Output the [X, Y] coordinate of the center of the cell containing the given text.  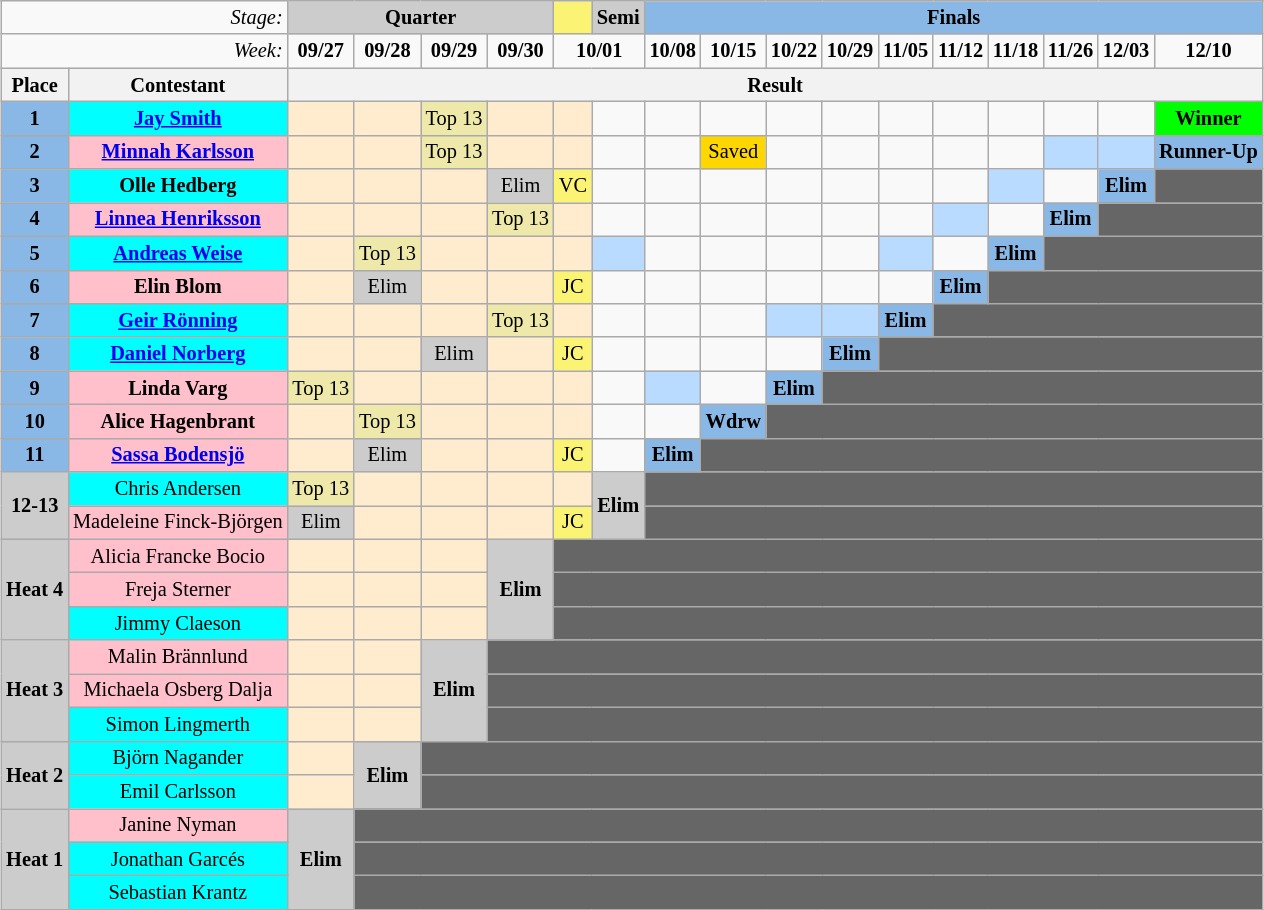
Malin Brännlund [178, 657]
Alice Hagenbrant [178, 421]
09/28 [388, 51]
Result [776, 85]
4 [34, 219]
Saved [734, 152]
Heat 2 [34, 774]
Sassa Bodensjö [178, 455]
Contestant [178, 85]
Finals [954, 17]
11/12 [960, 51]
09/30 [520, 51]
6 [34, 287]
Heat 1 [34, 858]
Minnah Karlsson [178, 152]
1 [34, 118]
11/18 [1016, 51]
10 [34, 421]
11 [34, 455]
Daniel Norberg [178, 354]
VC [573, 186]
Quarter [421, 17]
Geir Rönning [178, 320]
Heat 4 [34, 590]
10/01 [600, 51]
Elin Blom [178, 287]
Freja Sterner [178, 589]
Björn Nagander [178, 758]
3 [34, 186]
Jay Smith [178, 118]
12/03 [1126, 51]
Place [34, 85]
10/22 [794, 51]
Heat 3 [34, 690]
Andreas Weise [178, 253]
Winner [1208, 118]
2 [34, 152]
8 [34, 354]
Michaela Osberg Dalja [178, 690]
Wdrw [734, 421]
Chris Andersen [178, 489]
9 [34, 388]
Jonathan Garcés [178, 859]
Stage: [144, 17]
Alicia Francke Bocio [178, 556]
12/10 [1208, 51]
11/05 [906, 51]
Madeleine Finck-Björgen [178, 522]
10/29 [850, 51]
Semi [618, 17]
Janine Nyman [178, 825]
Olle Hedberg [178, 186]
11/26 [1070, 51]
12-13 [34, 506]
5 [34, 253]
Linda Varg [178, 388]
Emil Carlsson [178, 791]
Linnea Henriksson [178, 219]
7 [34, 320]
Simon Lingmerth [178, 724]
09/29 [454, 51]
Sebastian Krantz [178, 892]
10/15 [734, 51]
Week: [144, 51]
Runner-Up [1208, 152]
Jimmy Claeson [178, 623]
10/08 [673, 51]
09/27 [322, 51]
